Determine the (x, y) coordinate at the center of the cell enclosing the given text.  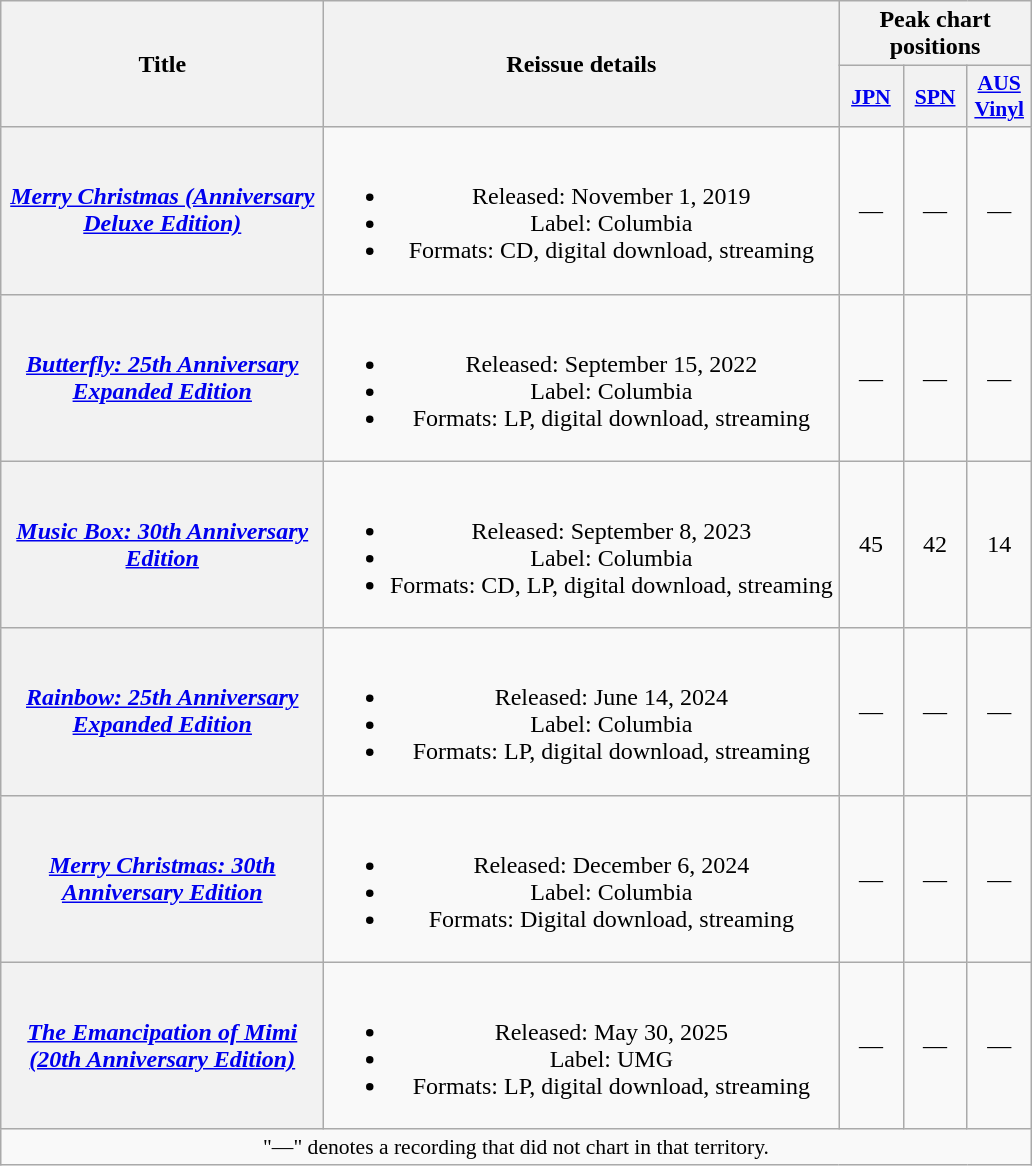
Released: May 30, 2025Label: UMGFormats: LP, digital download, streaming (582, 1046)
Rainbow: 25th Anniversary Expanded Edition (162, 712)
Merry Christmas (Anniversary Deluxe Edition) (162, 210)
Merry Christmas: 30th Anniversary Edition (162, 878)
Butterfly: 25th Anniversary Expanded Edition (162, 378)
Released: September 15, 2022Label: ColumbiaFormats: LP, digital download, streaming (582, 378)
JPN (871, 96)
Peak chart positions (935, 34)
AUSVinyl (999, 96)
Released: September 8, 2023Label: ColumbiaFormats: CD, LP, digital download, streaming (582, 544)
Title (162, 64)
42 (935, 544)
SPN (935, 96)
The Emancipation of Mimi (20th Anniversary Edition) (162, 1046)
"—" denotes a recording that did not chart in that territory. (516, 1147)
45 (871, 544)
Released: November 1, 2019Label: ColumbiaFormats: CD, digital download, streaming (582, 210)
Released: December 6, 2024Label: ColumbiaFormats: Digital download, streaming (582, 878)
Released: June 14, 2024Label: ColumbiaFormats: LP, digital download, streaming (582, 712)
Reissue details (582, 64)
Music Box: 30th Anniversary Edition (162, 544)
14 (999, 544)
